Determine the [x, y] coordinate at the center of the cell enclosing the given text.  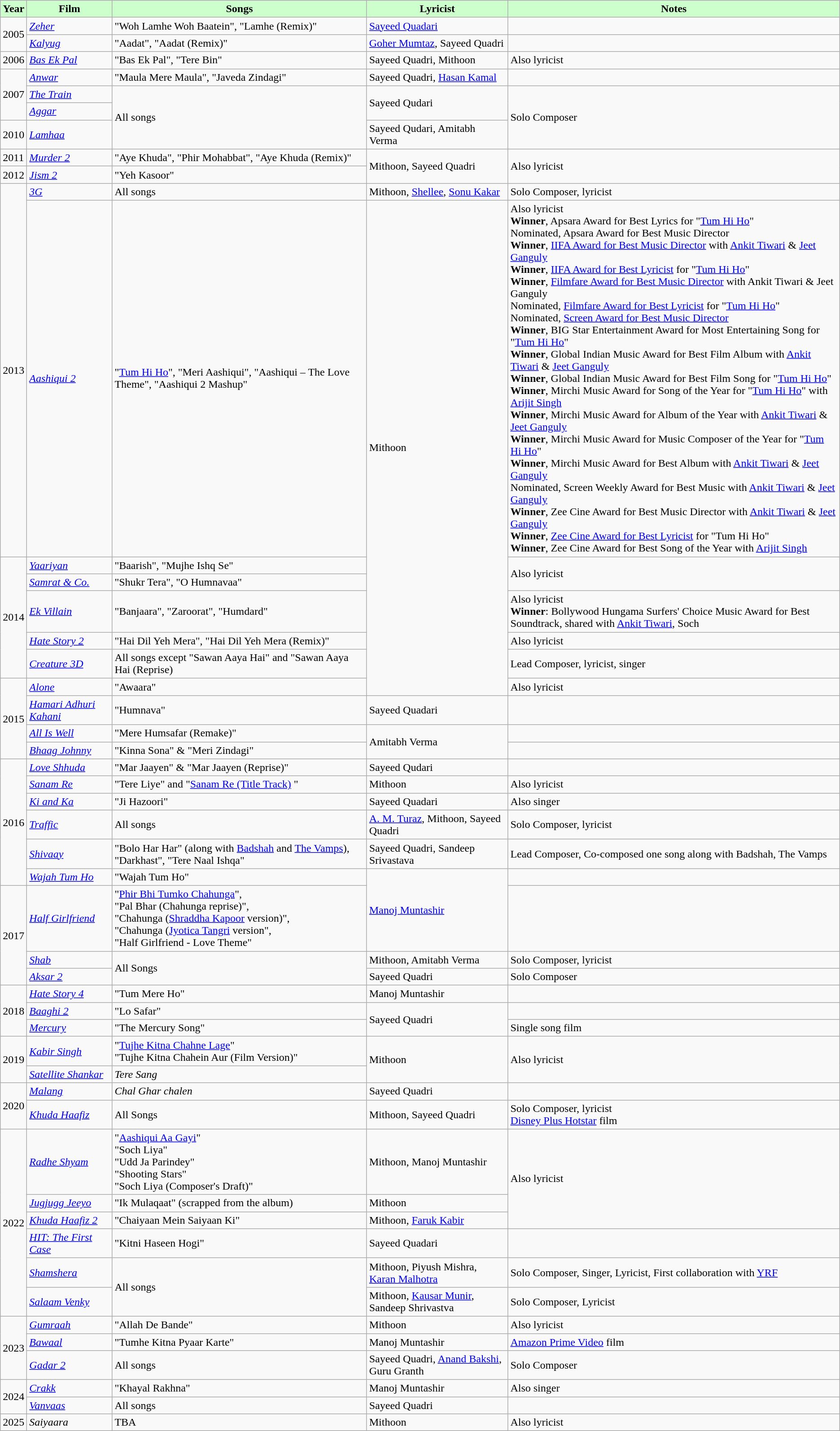
Mithoon, Shellee, Sonu Kakar [437, 192]
Also lyricist Winner: Bollywood Hungama Surfers' Choice Music Award for Best Soundtrack, shared with Ankit Tiwari, Soch [674, 612]
Crakk [70, 1388]
Half Girlfriend [70, 918]
"Aadat", "Aadat (Remix)" [240, 43]
Notes [674, 9]
Sanam Re [70, 784]
Lead Composer, lyricist, singer [674, 664]
"Chaiyaan Mein Saiyaan Ki" [240, 1220]
Single song film [674, 1028]
Creature 3D [70, 664]
Ek Villain [70, 612]
Songs [240, 9]
Goher Mumtaz, Sayeed Quadri [437, 43]
"Maula Mere Maula", "Javeda Zindagi" [240, 77]
2007 [13, 94]
"Baarish", "Mujhe Ishq Se" [240, 565]
Bawaal [70, 1342]
Khuda Haafiz [70, 1115]
Ki and Ka [70, 801]
2020 [13, 1106]
TBA [240, 1422]
Kalyug [70, 43]
"Bolo Har Har" (along with Badshah and The Vamps), "Darkhast", "Tere Naal Ishqa" [240, 853]
Mithoon, Piyush Mishra, Karan Malhotra [437, 1273]
Mercury [70, 1028]
Sayeed Quadri, Hasan Kamal [437, 77]
"Tum Hi Ho", "Meri Aashiqui", "Aashiqui – The Love Theme", "Aashiqui 2 Mashup" [240, 378]
All Is Well [70, 733]
Amazon Prime Video film [674, 1342]
Bas Ek Pal [70, 60]
Anwar [70, 77]
2017 [13, 935]
2011 [13, 158]
"Humnava" [240, 710]
"Banjaara", "Zaroorat", "Humdard" [240, 612]
Shivaay [70, 853]
2015 [13, 719]
All songs except "Sawan Aaya Hai" and "Sawan Aaya Hai (Reprise) [240, 664]
Gumraah [70, 1325]
Lead Composer, Co-composed one song along with Badshah, The Vamps [674, 853]
Kabir Singh [70, 1051]
Aksar 2 [70, 977]
"Tujhe Kitna Chahne Lage""Tujhe Kitna Chahein Aur (Film Version)" [240, 1051]
Vanvaas [70, 1405]
Alone [70, 687]
2016 [13, 822]
Mithoon, Faruk Kabir [437, 1220]
Saiyaara [70, 1422]
Year [13, 9]
Hate Story 4 [70, 994]
Amitabh Verma [437, 742]
Solo Composer, lyricist Disney Plus Hotstar film [674, 1115]
Lyricist [437, 9]
"Kitni Haseen Hogi" [240, 1243]
"Awaara" [240, 687]
"Tere Liye" and "Sanam Re (Title Track) " [240, 784]
Shamshera [70, 1273]
Mithoon, Kausar Munir, Sandeep Shrivastva [437, 1301]
Lamhaa [70, 135]
"Aashiqui Aa Gayi""Soch Liya""Udd Ja Parindey""Shooting Stars""Soch Liya (Composer's Draft)" [240, 1162]
"Ji Hazoori" [240, 801]
2023 [13, 1348]
Malang [70, 1091]
2018 [13, 1011]
2013 [13, 370]
Radhe Shyam [70, 1162]
Film [70, 9]
"Tumhe Kitna Pyaar Karte" [240, 1342]
2006 [13, 60]
Baaghi 2 [70, 1011]
Solo Composer, Lyricist [674, 1301]
2005 [13, 35]
A. M. Turaz, Mithoon, Sayeed Quadri [437, 825]
Khuda Haafiz 2 [70, 1220]
"Shukr Tera", "O Humnavaa" [240, 582]
"Lo Safar" [240, 1011]
Jism 2 [70, 175]
Mithoon, Manoj Muntashir [437, 1162]
Zeher [70, 26]
2024 [13, 1397]
2012 [13, 175]
Satellite Shankar [70, 1074]
Mithoon, Amitabh Verma [437, 960]
"Kinna Sona" & "Meri Zindagi" [240, 750]
2022 [13, 1222]
Sayeed Quadri, Mithoon [437, 60]
"Khayal Rakhna" [240, 1388]
"Mar Jaayen" & "Mar Jaayen (Reprise)" [240, 767]
Yaariyan [70, 565]
"Allah De Bande" [240, 1325]
"Ik Mulaqaat" (scrapped from the album) [240, 1203]
Chal Ghar chalen [240, 1091]
Sayeed Quadri, Sandeep Srivastava [437, 853]
"Bas Ek Pal", "Tere Bin" [240, 60]
Traffic [70, 825]
2025 [13, 1422]
Sayeed Quadri, Anand Bakshi, Guru Granth [437, 1365]
"Hai Dil Yeh Mera", "Hai Dil Yeh Mera (Remix)" [240, 641]
"Aye Khuda", "Phir Mohabbat", "Aye Khuda (Remix)" [240, 158]
Jugjugg Jeeyo [70, 1203]
The Train [70, 94]
Love Shhuda [70, 767]
Aggar [70, 111]
2010 [13, 135]
"Tum Mere Ho" [240, 994]
"Wajah Tum Ho" [240, 877]
Salaam Venky [70, 1301]
Hate Story 2 [70, 641]
"Yeh Kasoor" [240, 175]
Samrat & Co. [70, 582]
2014 [13, 617]
Solo Composer, Singer, Lyricist, First collaboration with YRF [674, 1273]
HIT: The First Case [70, 1243]
Murder 2 [70, 158]
Aashiqui 2 [70, 378]
Bhaag Johnny [70, 750]
"Woh Lamhe Woh Baatein", "Lamhe (Remix)" [240, 26]
Shab [70, 960]
"The Mercury Song" [240, 1028]
3G [70, 192]
2019 [13, 1060]
Sayeed Qudari, Amitabh Verma [437, 135]
Tere Sang [240, 1074]
Gadar 2 [70, 1365]
Wajah Tum Ho [70, 877]
Hamari Adhuri Kahani [70, 710]
"Mere Humsafar (Remake)" [240, 733]
